Locate the cell with the specified text and output its [x, y] center coordinate. 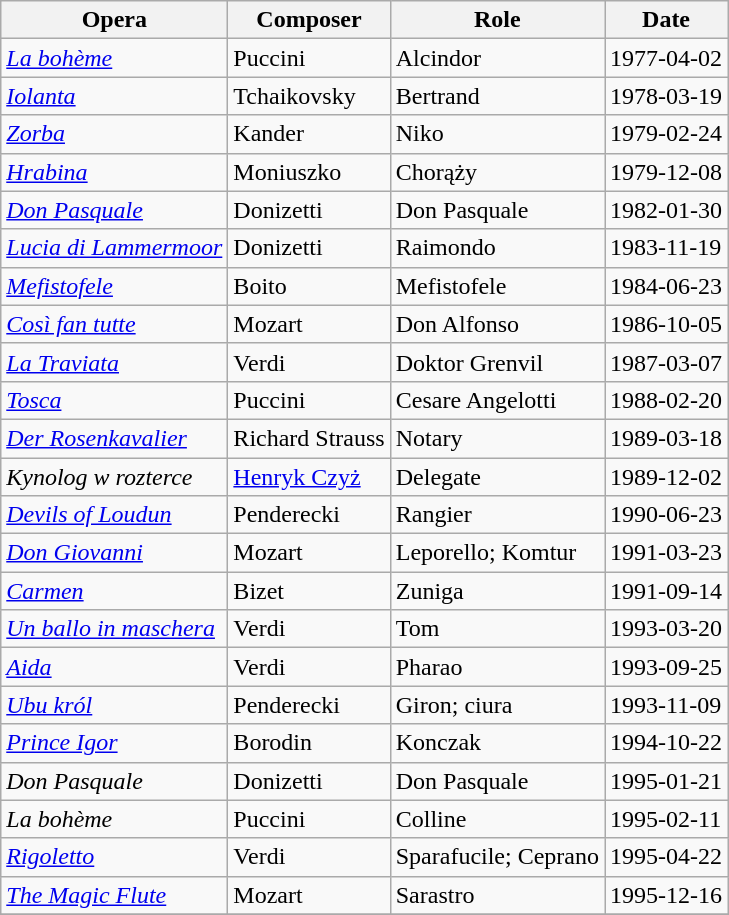
Kynolog w rozterce [114, 477]
Aida [114, 667]
La Traviata [114, 362]
Sparafucile; Ceprano [497, 857]
Devils of Loudun [114, 515]
Bizet [309, 591]
Un ballo in maschera [114, 629]
Ubu król [114, 705]
Sarastro [497, 895]
Pharao [497, 667]
1989-03-18 [666, 438]
Der Rosenkavalier [114, 438]
1983-11-19 [666, 248]
Don Alfonso [497, 324]
1987-03-07 [666, 362]
1995-02-11 [666, 819]
Moniuszko [309, 172]
1994-10-22 [666, 743]
Hrabina [114, 172]
Composer [309, 20]
Cesare Angelotti [497, 400]
1995-01-21 [666, 781]
1991-09-14 [666, 591]
1988-02-20 [666, 400]
1986-10-05 [666, 324]
Alcindor [497, 58]
Richard Strauss [309, 438]
Niko [497, 134]
1990-06-23 [666, 515]
Notary [497, 438]
Leporello; Komtur [497, 553]
Henryk Czyż [309, 477]
1995-04-22 [666, 857]
1993-11-09 [666, 705]
1995-12-16 [666, 895]
1984-06-23 [666, 286]
1989-12-02 [666, 477]
1991-03-23 [666, 553]
Role [497, 20]
Chorąży [497, 172]
Zorba [114, 134]
Konczak [497, 743]
Tosca [114, 400]
Opera [114, 20]
Prince Igor [114, 743]
Carmen [114, 591]
1993-09-25 [666, 667]
Bertrand [497, 96]
Raimondo [497, 248]
Delegate [497, 477]
1978-03-19 [666, 96]
1979-12-08 [666, 172]
Kander [309, 134]
Iolanta [114, 96]
The Magic Flute [114, 895]
Borodin [309, 743]
Boito [309, 286]
1977-04-02 [666, 58]
Date [666, 20]
1993-03-20 [666, 629]
Tchaikovsky [309, 96]
Tom [497, 629]
Rangier [497, 515]
Rigoletto [114, 857]
Doktor Grenvil [497, 362]
1982-01-30 [666, 210]
Lucia di Lammermoor [114, 248]
Così fan tutte [114, 324]
Zuniga [497, 591]
Colline [497, 819]
Giron; ciura [497, 705]
Don Giovanni [114, 553]
1979-02-24 [666, 134]
